Provide the [X, Y] coordinate of the cell's center where the given text is located.  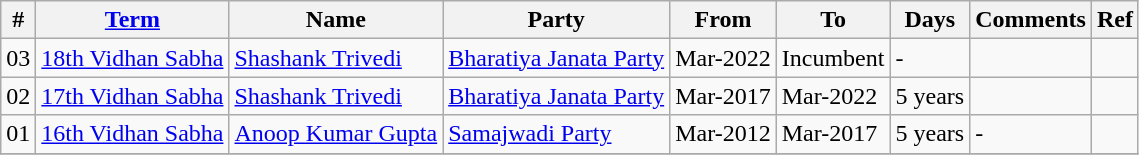
16th Vidhan Sabha [132, 134]
From [724, 20]
Mar-2012 [724, 134]
17th Vidhan Sabha [132, 96]
Comments [1031, 20]
Term [132, 20]
Days [930, 20]
Incumbent [833, 58]
02 [18, 96]
03 [18, 58]
01 [18, 134]
Anoop Kumar Gupta [336, 134]
# [18, 20]
18th Vidhan Sabha [132, 58]
Name [336, 20]
To [833, 20]
Ref [1114, 20]
Party [556, 20]
Samajwadi Party [556, 134]
